Return the [x, y] coordinate for the center point of the cell that contains the specified text.  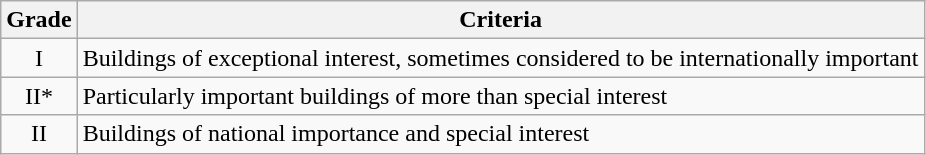
II* [39, 96]
Grade [39, 20]
Particularly important buildings of more than special interest [500, 96]
II [39, 134]
Buildings of national importance and special interest [500, 134]
Buildings of exceptional interest, sometimes considered to be internationally important [500, 58]
I [39, 58]
Criteria [500, 20]
